Determine the [x, y] coordinate at the center of the cell enclosing the given text.  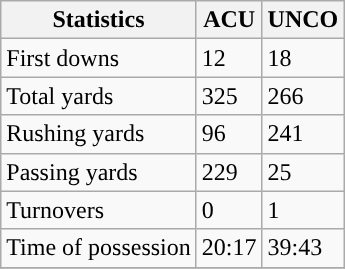
0 [229, 210]
Rushing yards [99, 134]
Passing yards [99, 172]
ACU [229, 20]
25 [303, 172]
Turnovers [99, 210]
266 [303, 96]
229 [229, 172]
18 [303, 58]
Total yards [99, 96]
UNCO [303, 20]
39:43 [303, 248]
96 [229, 134]
241 [303, 134]
First downs [99, 58]
20:17 [229, 248]
Statistics [99, 20]
325 [229, 96]
Time of possession [99, 248]
12 [229, 58]
1 [303, 210]
